From the cell containing the given text, extract its center point as [x, y] coordinate. 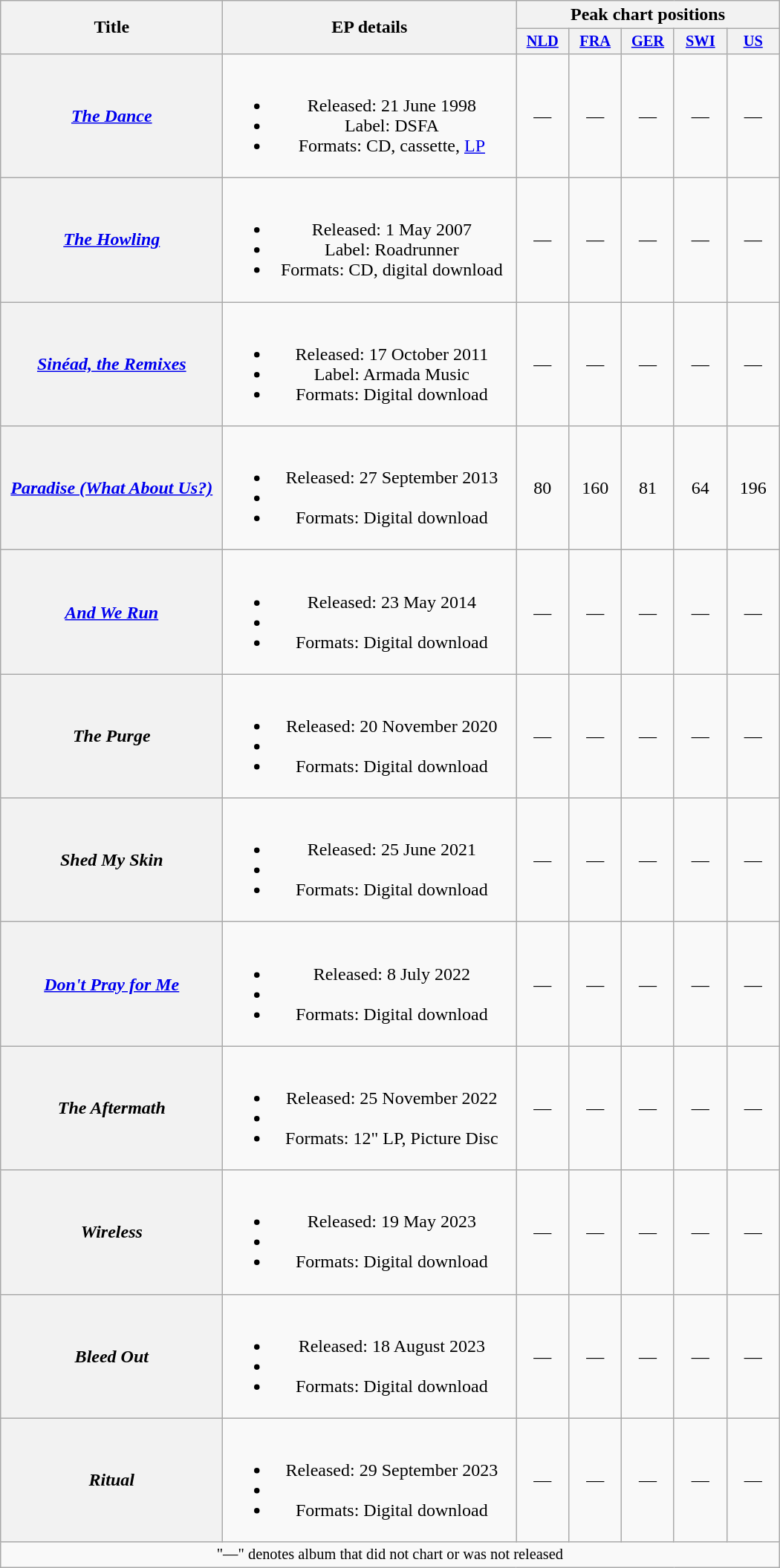
The Dance [111, 116]
Sinéad, the Remixes [111, 364]
NLD [542, 42]
Shed My Skin [111, 860]
Released: 25 November 2022Formats: 12" LP, Picture Disc [370, 1108]
Don't Pray for Me [111, 984]
Released: 25 June 2021Formats: Digital download [370, 860]
Released: 21 June 1998Label: DSFAFormats: CD, cassette, LP [370, 116]
Released: 20 November 2020Formats: Digital download [370, 736]
And We Run [111, 612]
GER [648, 42]
Ritual [111, 1480]
Released: 19 May 2023Formats: Digital download [370, 1232]
160 [596, 489]
Released: 29 September 2023Formats: Digital download [370, 1480]
Released: 8 July 2022Formats: Digital download [370, 984]
Released: 18 August 2023Formats: Digital download [370, 1356]
The Purge [111, 736]
"—" denotes album that did not chart or was not released [390, 1555]
EP details [370, 27]
64 [700, 489]
196 [753, 489]
US [753, 42]
81 [648, 489]
Wireless [111, 1232]
Peak chart positions [648, 15]
SWI [700, 42]
FRA [596, 42]
Title [111, 27]
Released: 27 September 2013Formats: Digital download [370, 489]
The Aftermath [111, 1108]
80 [542, 489]
Released: 23 May 2014Formats: Digital download [370, 612]
Released: 1 May 2007Label: RoadrunnerFormats: CD, digital download [370, 241]
Paradise (What About Us?) [111, 489]
Released: 17 October 2011Label: Armada MusicFormats: Digital download [370, 364]
Bleed Out [111, 1356]
The Howling [111, 241]
